Pinpoint the cell where the given text exists, returning its [x, y] midpoint coordinate. 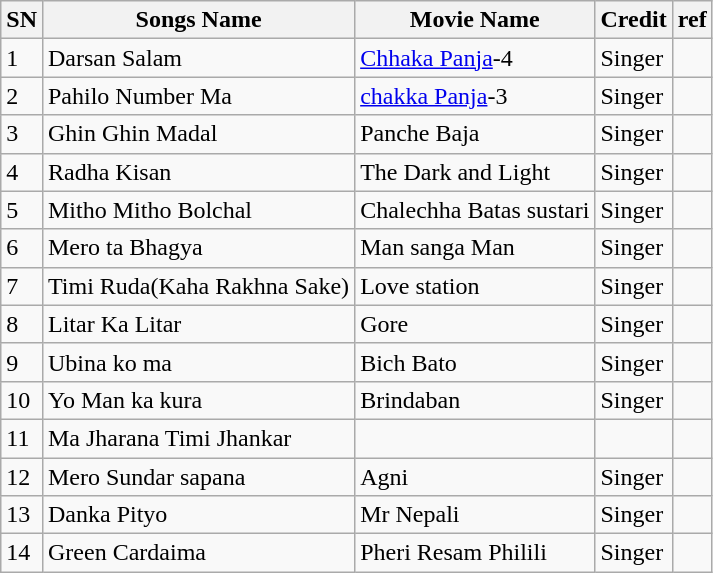
Mitho Mitho Bolchal [198, 210]
Ma Jharana Timi Jhankar [198, 438]
1 [22, 58]
The Dark and Light [475, 172]
13 [22, 515]
Songs Name [198, 20]
12 [22, 477]
Agni [475, 477]
6 [22, 248]
Radha Kisan [198, 172]
8 [22, 324]
Gore [475, 324]
Chhaka Panja-4 [475, 58]
Danka Pityo [198, 515]
Chalechha Batas sustari [475, 210]
Ubina ko ma [198, 362]
Pheri Resam Philili [475, 553]
Mr Nepali [475, 515]
Pahilo Number Ma [198, 96]
Ghin Ghin Madal [198, 134]
2 [22, 96]
Litar Ka Litar [198, 324]
3 [22, 134]
Credit [634, 20]
Green Cardaima [198, 553]
Timi Ruda(Kaha Rakhna Sake) [198, 286]
chakka Panja-3 [475, 96]
9 [22, 362]
Panche Baja [475, 134]
Mero ta Bhagya [198, 248]
Mero Sundar sapana [198, 477]
Yo Man ka kura [198, 400]
Man sanga Man [475, 248]
5 [22, 210]
4 [22, 172]
11 [22, 438]
Brindaban [475, 400]
Love station [475, 286]
7 [22, 286]
Bich Bato [475, 362]
Darsan Salam [198, 58]
10 [22, 400]
ref [692, 20]
SN [22, 20]
14 [22, 553]
Movie Name [475, 20]
